Find where the given text appears and provide that cell's center as [x, y] coordinate. 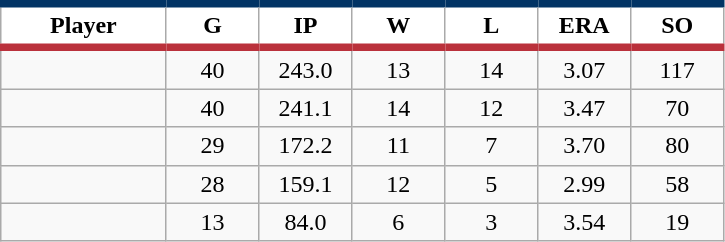
70 [678, 108]
7 [492, 146]
W [398, 26]
58 [678, 184]
3.47 [584, 108]
19 [678, 222]
Player [84, 26]
241.1 [306, 108]
117 [678, 68]
29 [212, 146]
3 [492, 222]
L [492, 26]
80 [678, 146]
3.70 [584, 146]
28 [212, 184]
5 [492, 184]
G [212, 26]
243.0 [306, 68]
6 [398, 222]
84.0 [306, 222]
SO [678, 26]
IP [306, 26]
172.2 [306, 146]
3.07 [584, 68]
ERA [584, 26]
2.99 [584, 184]
11 [398, 146]
3.54 [584, 222]
159.1 [306, 184]
